Provide the (x, y) coordinate of the cell's center where the given text is located.  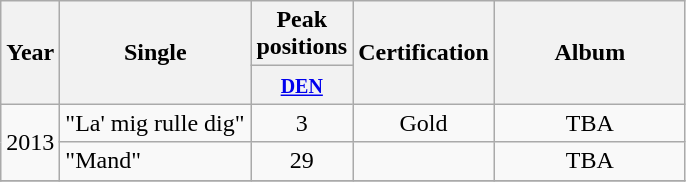
"Mand" (156, 161)
Certification (424, 52)
3 (302, 123)
DEN (302, 85)
Album (590, 52)
Year (30, 52)
Gold (424, 123)
2013 (30, 142)
Peak positions (302, 34)
Single (156, 52)
"La' mig rulle dig" (156, 123)
29 (302, 161)
